Return (x, y) of the center of cell containing provided text 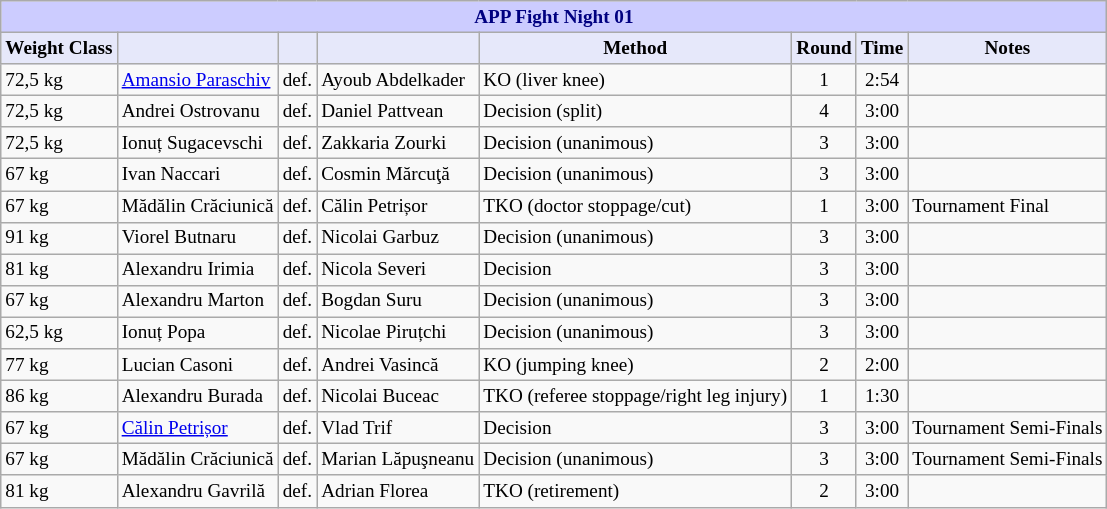
Cosmin Mărcuţă (398, 175)
2:00 (882, 365)
86 kg (59, 396)
Alexandru Marton (198, 301)
Ayoub Abdelkader (398, 80)
Adrian Florea (398, 491)
Lucian Casoni (198, 365)
Ionuț Sugacevschi (198, 143)
Nicolae Piruțchi (398, 333)
Alexandru Gavrilă (198, 491)
Time (882, 48)
KO (liver knee) (636, 80)
Vlad Trif (398, 428)
Alexandru Irimia (198, 270)
TKO (referee stoppage/right leg injury) (636, 396)
TKO (retirement) (636, 491)
Nicolai Buceac (398, 396)
Decision (split) (636, 111)
2:54 (882, 80)
77 kg (59, 365)
1:30 (882, 396)
Nicola Severi (398, 270)
Nicolai Garbuz (398, 238)
Method (636, 48)
Marian Lăpuşneanu (398, 460)
Ionuț Popa (198, 333)
APP Fight Night 01 (554, 17)
62,5 kg (59, 333)
Viorel Butnaru (198, 238)
Alexandru Burada (198, 396)
Ivan Naccari (198, 175)
Bogdan Suru (398, 301)
Tournament Final (1008, 206)
91 kg (59, 238)
4 (824, 111)
Weight Class (59, 48)
KO (jumping knee) (636, 365)
TKO (doctor stoppage/cut) (636, 206)
Notes (1008, 48)
Zakkaria Zourki (398, 143)
Andrei Vasincă (398, 365)
Round (824, 48)
Daniel Pattvean (398, 111)
Amansio Paraschiv (198, 80)
Andrei Ostrovanu (198, 111)
